Find where the given text appears and provide that cell's center as (X, Y) coordinate. 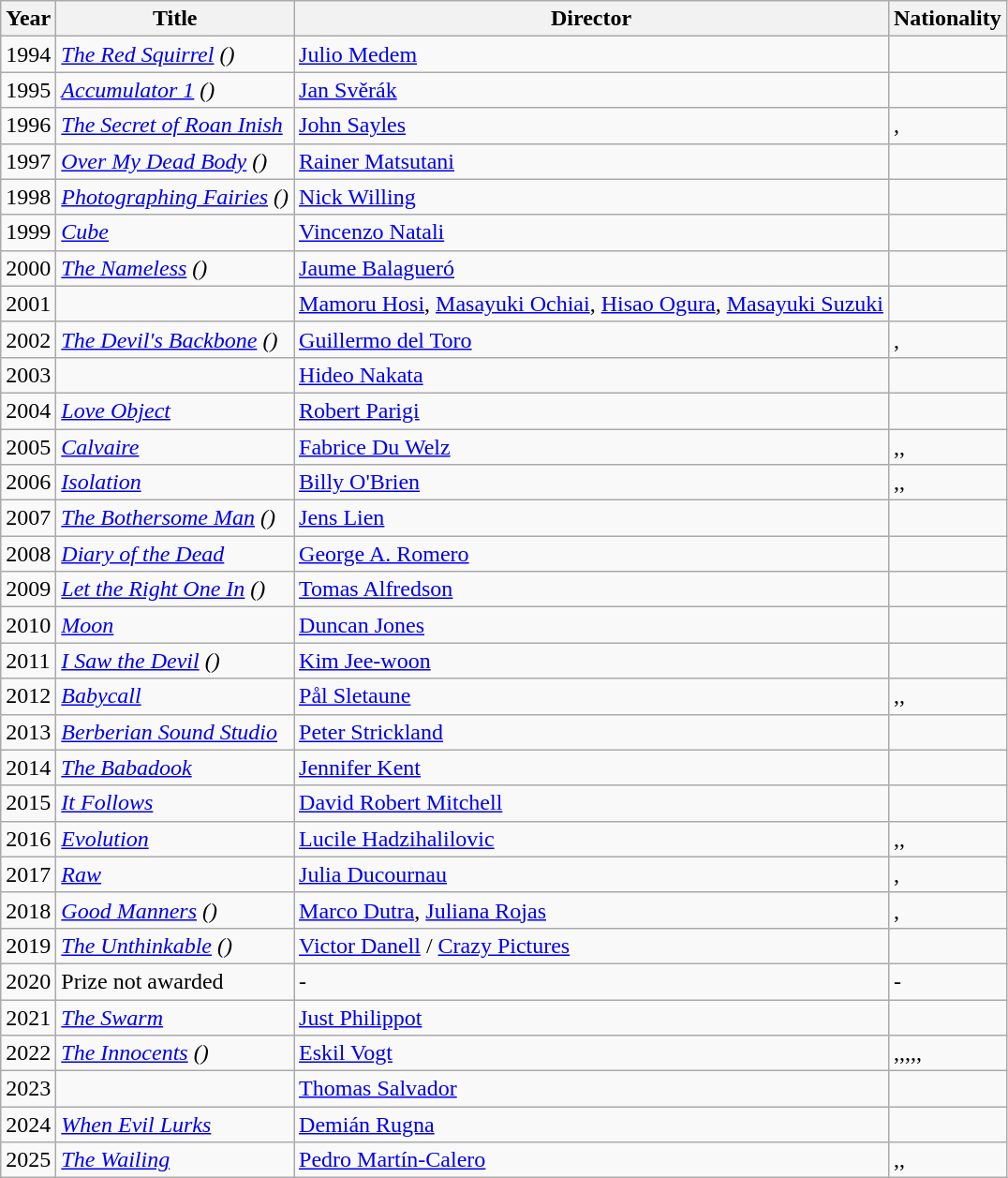
Let the Right One In () (175, 589)
Babycall (175, 696)
Evolution (175, 839)
1998 (28, 197)
2006 (28, 483)
2024 (28, 1125)
2017 (28, 874)
The Innocents () (175, 1053)
Photographing Fairies () (175, 197)
Nationality (947, 19)
Jennifer Kent (592, 768)
Raw (175, 874)
Jens Lien (592, 518)
David Robert Mitchell (592, 803)
Accumulator 1 () (175, 90)
2013 (28, 732)
,,,,, (947, 1053)
John Sayles (592, 126)
The Unthinkable () (175, 946)
I Saw the Devil () (175, 661)
Year (28, 19)
Julia Ducournau (592, 874)
The Bothersome Man () (175, 518)
2012 (28, 696)
Over My Dead Body () (175, 161)
Just Philippot (592, 1017)
2025 (28, 1160)
The Swarm (175, 1017)
Duncan Jones (592, 625)
It Follows (175, 803)
Cube (175, 232)
The Devil's Backbone () (175, 339)
Eskil Vogt (592, 1053)
Pål Sletaune (592, 696)
1996 (28, 126)
Robert Parigi (592, 410)
1999 (28, 232)
George A. Romero (592, 554)
2019 (28, 946)
Tomas Alfredson (592, 589)
Nick Willing (592, 197)
Kim Jee-woon (592, 661)
1997 (28, 161)
2005 (28, 447)
2022 (28, 1053)
Rainer Matsutani (592, 161)
2001 (28, 304)
Pedro Martín-Calero (592, 1160)
2015 (28, 803)
Title (175, 19)
Hideo Nakata (592, 375)
2002 (28, 339)
The Nameless () (175, 268)
Diary of the Dead (175, 554)
Marco Dutra, Juliana Rojas (592, 910)
The Babadook (175, 768)
Lucile Hadzihalilovic (592, 839)
2010 (28, 625)
When Evil Lurks (175, 1125)
Calvaire (175, 447)
Thomas Salvador (592, 1089)
Fabrice Du Welz (592, 447)
2008 (28, 554)
Demián Rugna (592, 1125)
1995 (28, 90)
2016 (28, 839)
2000 (28, 268)
2009 (28, 589)
Director (592, 19)
Isolation (175, 483)
Guillermo del Toro (592, 339)
Mamoru Hosi, Masayuki Ochiai, Hisao Ogura, Masayuki Suzuki (592, 304)
2007 (28, 518)
Billy O'Brien (592, 483)
Jaume Balagueró (592, 268)
Prize not awarded (175, 981)
Moon (175, 625)
The Red Squirrel () (175, 54)
1994 (28, 54)
Good Manners () (175, 910)
2003 (28, 375)
The Secret of Roan Inish (175, 126)
2020 (28, 981)
Love Object (175, 410)
2021 (28, 1017)
The Wailing (175, 1160)
2018 (28, 910)
Jan Svěrák (592, 90)
2011 (28, 661)
Vincenzo Natali (592, 232)
Berberian Sound Studio (175, 732)
2004 (28, 410)
Victor Danell / Crazy Pictures (592, 946)
Peter Strickland (592, 732)
2023 (28, 1089)
2014 (28, 768)
Julio Medem (592, 54)
